From the cell containing the given text, extract its center point as [x, y] coordinate. 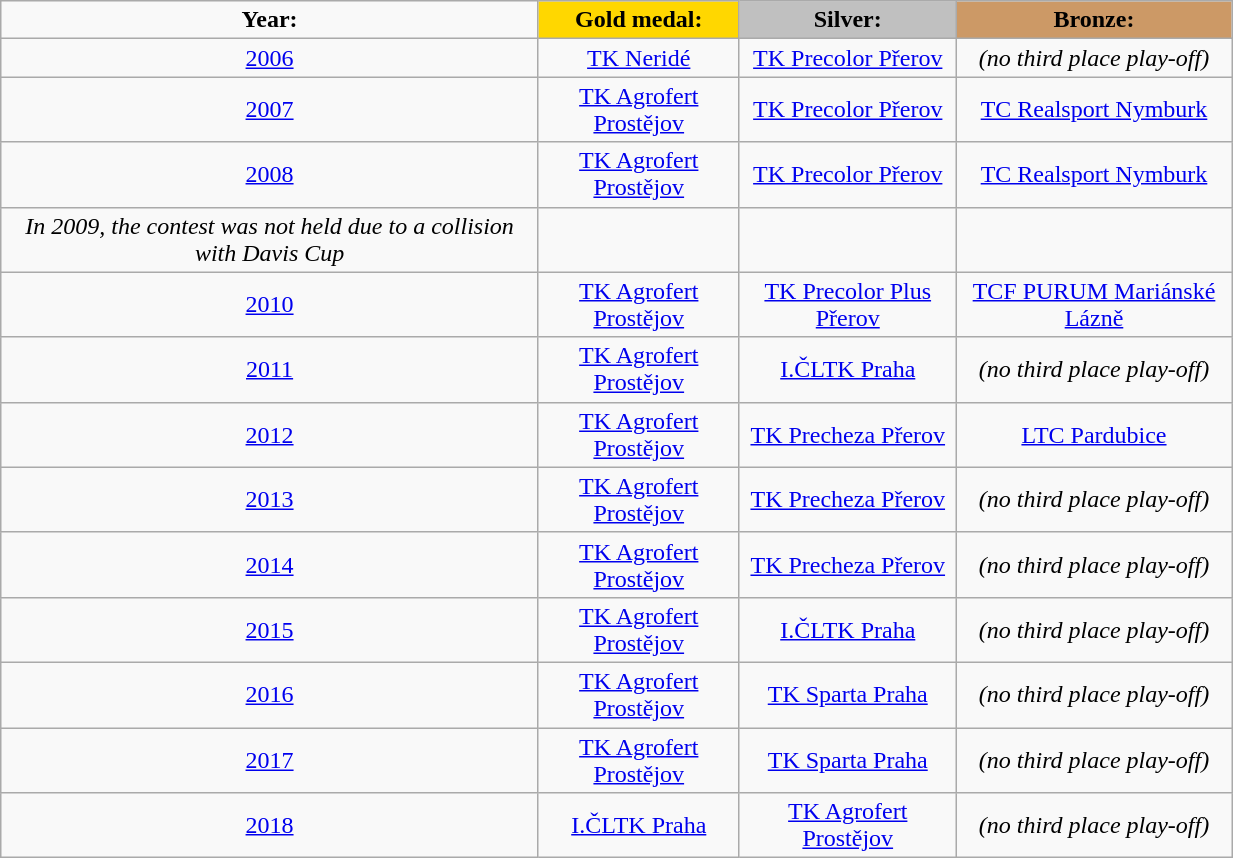
2018 [270, 826]
Gold medal: [638, 20]
2011 [270, 370]
2014 [270, 564]
2015 [270, 630]
TK Neridé [638, 58]
2013 [270, 500]
2006 [270, 58]
TK Precolor Plus Přerov [848, 304]
2012 [270, 434]
2008 [270, 174]
2010 [270, 304]
Silver: [848, 20]
Year: [270, 20]
In 2009, the contest was not held due to a collision with Davis Cup [270, 240]
TCF PURUM Mariánské Lázně [1094, 304]
2007 [270, 110]
LTC Pardubice [1094, 434]
2017 [270, 760]
2016 [270, 694]
Bronze: [1094, 20]
